Capture the cell that displays the provided text and extract its [X, Y] central coordinate. 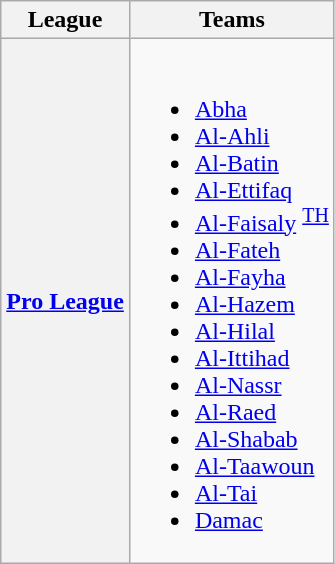
Pro League [66, 302]
Teams [232, 20]
League [66, 20]
AbhaAl-AhliAl-BatinAl-EttifaqAl-Faisaly THAl-FatehAl-FayhaAl-HazemAl-HilalAl-IttihadAl-NassrAl-RaedAl-ShababAl-TaawounAl-TaiDamac [232, 302]
